Return [x, y] of the center of cell containing provided text 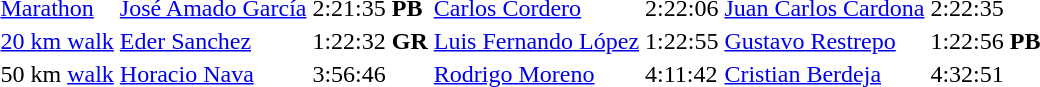
Eder Sanchez [213, 41]
Luis Fernando López [536, 41]
Gustavo Restrepo [824, 41]
1:22:32 GR [370, 41]
1:22:55 [682, 41]
